Search for the cell housing the specified text and yield its (x, y) center coordinate. 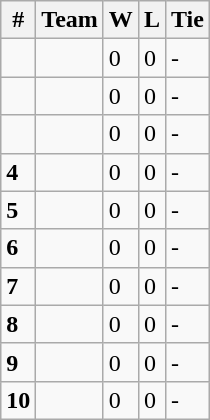
7 (18, 286)
6 (18, 248)
# (18, 20)
Team (70, 20)
10 (18, 400)
9 (18, 362)
8 (18, 324)
5 (18, 210)
L (152, 20)
Tie (187, 20)
W (120, 20)
4 (18, 172)
